For the text-containing cell, return its midpoint in (X, Y) coordinate format. 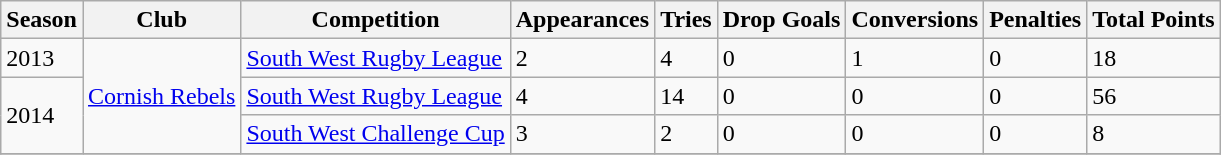
2013 (42, 58)
2014 (42, 115)
Drop Goals (782, 20)
Season (42, 20)
Total Points (1154, 20)
8 (1154, 134)
Club (161, 20)
South West Challenge Cup (376, 134)
3 (582, 134)
1 (915, 58)
Competition (376, 20)
18 (1154, 58)
Tries (686, 20)
56 (1154, 96)
14 (686, 96)
Cornish Rebels (161, 96)
Conversions (915, 20)
Appearances (582, 20)
Penalties (1036, 20)
